Capture the cell that displays the provided text and extract its (X, Y) central coordinate. 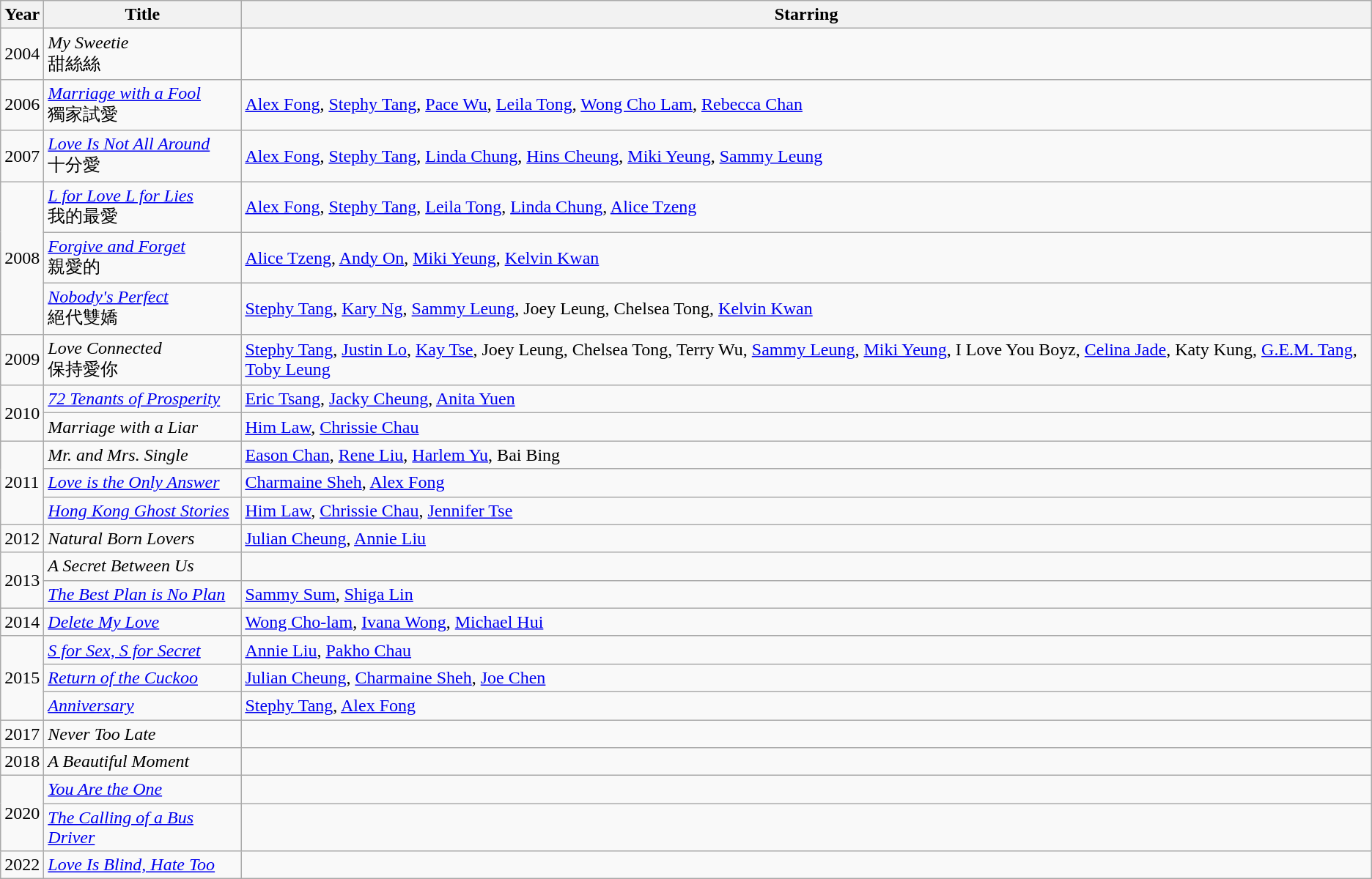
2011 (22, 483)
Alice Tzeng, Andy On, Miki Yeung, Kelvin Kwan (806, 258)
S for Sex, S for Secret (142, 650)
Alex Fong, Stephy Tang, Pace Wu, Leila Tong, Wong Cho Lam, Rebecca Chan (806, 105)
2007 (22, 156)
Him Law, Chrissie Chau, Jennifer Tse (806, 511)
Love Connected保持愛你 (142, 360)
Eason Chan, Rene Liu, Harlem Yu, Bai Bing (806, 455)
Forgive and Forget親愛的 (142, 258)
2018 (22, 762)
Delete My Love (142, 622)
Julian Cheung, Annie Liu (806, 538)
Love Is Blind, Hate Too (142, 865)
2020 (22, 813)
Wong Cho-lam, Ivana Wong, Michael Hui (806, 622)
Marriage with a Fool獨家試愛 (142, 105)
2009 (22, 360)
Return of the Cuckoo (142, 678)
Alex Fong, Stephy Tang, Leila Tong, Linda Chung, Alice Tzeng (806, 207)
Eric Tsang, Jacky Cheung, Anita Yuen (806, 399)
Anniversary (142, 705)
2013 (22, 580)
Love is the Only Answer (142, 483)
2014 (22, 622)
Alex Fong, Stephy Tang, Linda Chung, Hins Cheung, Miki Yeung, Sammy Leung (806, 156)
2006 (22, 105)
Title (142, 15)
2012 (22, 538)
2017 (22, 733)
2004 (22, 54)
Mr. and Mrs. Single (142, 455)
The Best Plan is No Plan (142, 594)
Marriage with a Liar (142, 427)
My Sweetie甜絲絲 (142, 54)
Stephy Tang, Alex Fong (806, 705)
Hong Kong Ghost Stories (142, 511)
2010 (22, 413)
Annie Liu, Pakho Chau (806, 650)
The Calling of a Bus Driver (142, 828)
L for Love L for Lies我的最愛 (142, 207)
You Are the One (142, 790)
Sammy Sum, Shiga Lin (806, 594)
Never Too Late (142, 733)
Julian Cheung, Charmaine Sheh, Joe Chen (806, 678)
Charmaine Sheh, Alex Fong (806, 483)
Love Is Not All Around十分愛 (142, 156)
2015 (22, 678)
Nobody's Perfect絕代雙嬌 (142, 309)
Stephy Tang, Kary Ng, Sammy Leung, Joey Leung, Chelsea Tong, Kelvin Kwan (806, 309)
Him Law, Chrissie Chau (806, 427)
2022 (22, 865)
2008 (22, 258)
Starring (806, 15)
A Beautiful Moment (142, 762)
72 Tenants of Prosperity (142, 399)
Year (22, 15)
Natural Born Lovers (142, 538)
A Secret Between Us (142, 566)
